From the cell containing the given text, extract its center point as (x, y) coordinate. 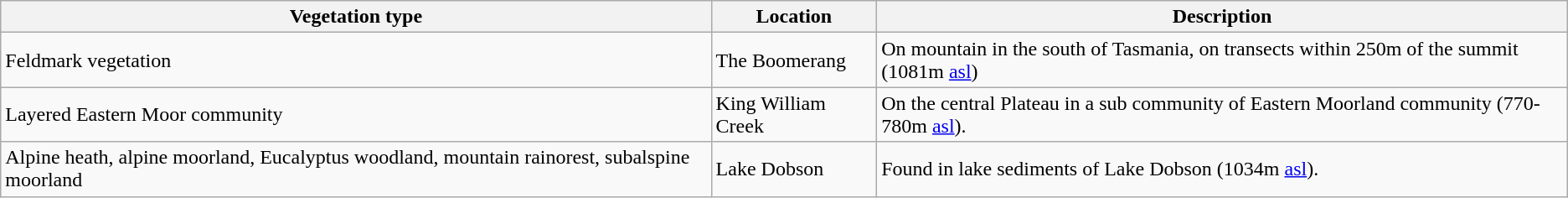
Feldmark vegetation (356, 60)
King William Creek (794, 114)
The Boomerang (794, 60)
On mountain in the south of Tasmania, on transects within 250m of the summit (1081m asl) (1223, 60)
Description (1223, 17)
Found in lake sediments of Lake Dobson (1034m asl). (1223, 169)
Vegetation type (356, 17)
Lake Dobson (794, 169)
Location (794, 17)
On the central Plateau in a sub community of Eastern Moorland community (770-780m asl). (1223, 114)
Alpine heath, alpine moorland, Eucalyptus woodland, mountain rainorest, subalspine moorland (356, 169)
Layered Eastern Moor community (356, 114)
